Capture the cell that displays the provided text and extract its [x, y] central coordinate. 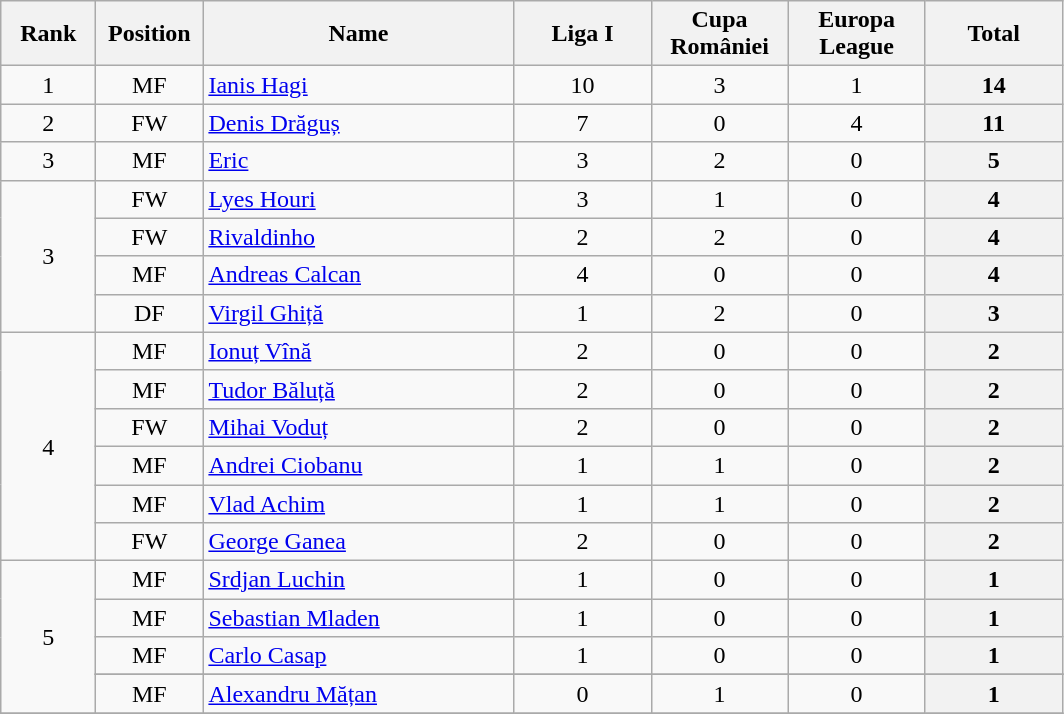
Rank [48, 34]
Alexandru Mățan [358, 694]
Total [994, 34]
Rivaldinho [358, 237]
Ionuț Vînă [358, 351]
Cupa României [720, 34]
Eric [358, 161]
Virgil Ghiță [358, 313]
Srdjan Luchin [358, 580]
14 [994, 85]
10 [582, 85]
Denis Drăguș [358, 123]
Name [358, 34]
7 [582, 123]
Carlo Casap [358, 656]
Europa League [856, 34]
Sebastian Mladen [358, 618]
Vlad Achim [358, 503]
Liga I [582, 34]
Tudor Băluță [358, 389]
Position [150, 34]
DF [150, 313]
Andrei Ciobanu [358, 465]
11 [994, 123]
Andreas Calcan [358, 275]
Mihai Voduț [358, 427]
Ianis Hagi [358, 85]
George Ganea [358, 542]
Lyes Houri [358, 199]
